For the text-containing cell, return its midpoint in [X, Y] coordinate format. 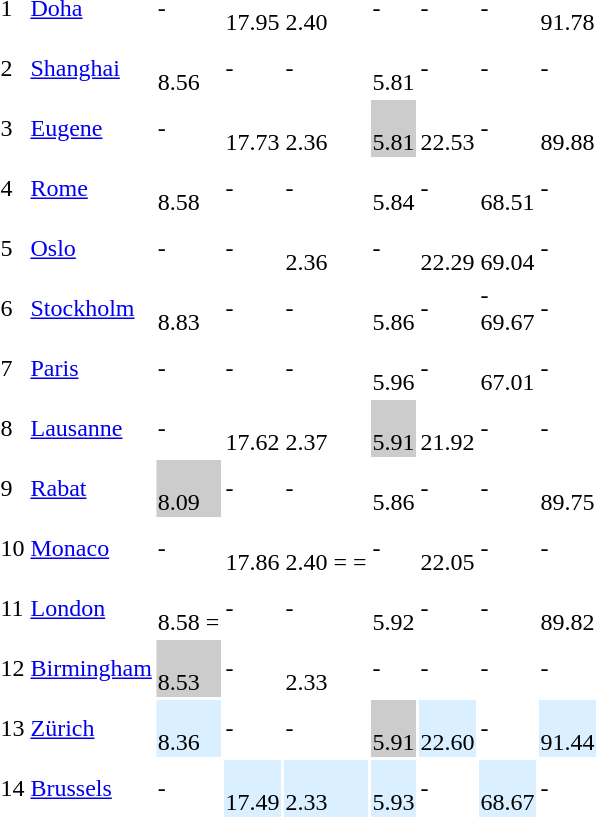
67.01 [508, 368]
69.04 [508, 248]
8.58 [188, 188]
89.88 [568, 128]
68.67 [508, 788]
2.37 [326, 428]
91.44 [568, 728]
5.96 [394, 368]
Rabat [91, 488]
Zürich [91, 728]
8.36 [188, 728]
Rome [91, 188]
Stockholm [91, 308]
8.56 [188, 68]
17.73 [252, 128]
17.49 [252, 788]
5.84 [394, 188]
Shanghai [91, 68]
8.58 = [188, 608]
22.29 [448, 248]
5.92 [394, 608]
Monaco [91, 548]
Eugene [91, 128]
Birmingham [91, 668]
-69.67 [508, 308]
17.62 [252, 428]
Lausanne [91, 428]
89.75 [568, 488]
17.86 [252, 548]
Oslo [91, 248]
89.82 [568, 608]
22.60 [448, 728]
22.53 [448, 128]
Brussels [91, 788]
22.05 [448, 548]
Paris [91, 368]
London [91, 608]
8.53 [188, 668]
2.40 = = [326, 548]
5.93 [394, 788]
8.09 [188, 488]
68.51 [508, 188]
21.92 [448, 428]
8.83 [188, 308]
